Search for the cell housing the specified text and yield its [X, Y] center coordinate. 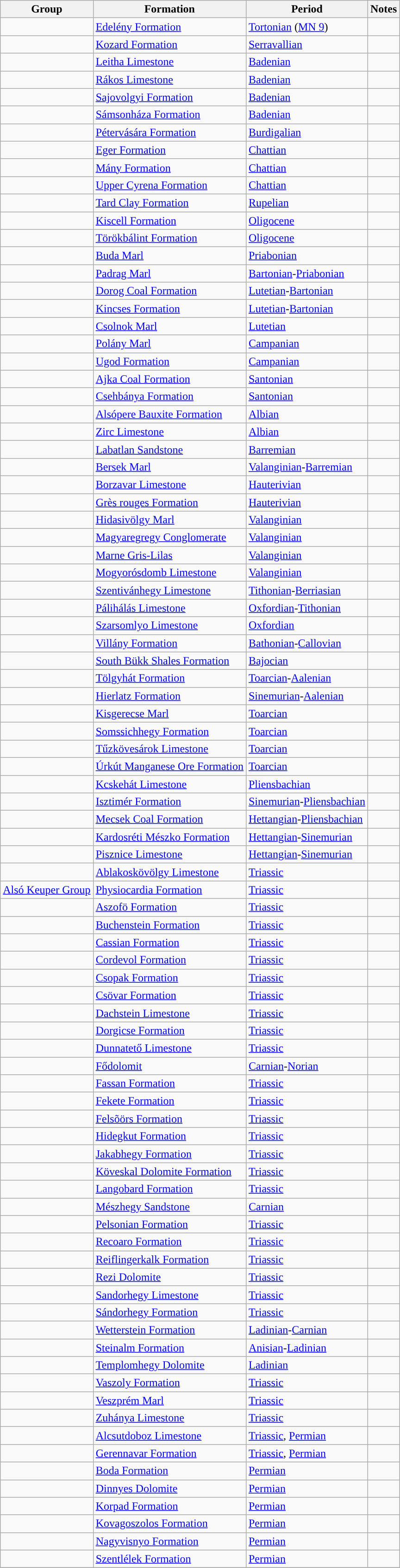
Kiscell Formation [169, 221]
Mogyorósdomb Limestone [169, 573]
Ajka Coal Formation [169, 379]
Mészhegy Sandstone [169, 1207]
Szarsomlyo Limestone [169, 626]
Padrag Marl [169, 273]
Physiocardia Formation [169, 890]
Pétervására Formation [169, 132]
Serravallian [306, 44]
Sinemurian-Pliensbachian [306, 802]
Borzavar Limestone [169, 484]
Bajocian [306, 661]
Oxfordian-Tithonian [306, 608]
Bartonian-Priabonian [306, 273]
Pálihálás Limestone [169, 608]
Zirc Limestone [169, 432]
Szentlélek Formation [169, 1559]
Toarcian-Aalenian [306, 678]
South Bükk Shales Formation [169, 661]
Aszofö Formation [169, 907]
Sinemurian-Aalenian [306, 696]
Pliensbachian [306, 784]
Csövar Formation [169, 995]
Vaszoly Formation [169, 1383]
Pisznice Limestone [169, 855]
Eger Formation [169, 150]
Upper Cyrena Formation [169, 185]
Csopak Formation [169, 978]
Fassan Formation [169, 1084]
Zuhánya Limestone [169, 1418]
Marne Gris-Lilas [169, 555]
Mány Formation [169, 167]
Barremian [306, 449]
Sámsonháza Formation [169, 115]
Ablakoskövölgy Limestone [169, 872]
Magyaregregy Conglomerate [169, 538]
Felsõörs Formation [169, 1119]
Alsó Keuper Group [47, 890]
Rupelian [306, 203]
Langobard Formation [169, 1189]
Korpad Formation [169, 1506]
Sándorhegy Formation [169, 1312]
Wetterstein Formation [169, 1330]
Dinnyes Dolomite [169, 1488]
Ladinian-Carnian [306, 1330]
Steinalm Formation [169, 1348]
Dorog Coal Formation [169, 291]
Reiflingerkalk Formation [169, 1259]
Sajovolgyi Formation [169, 97]
Úrkút Manganese Ore Formation [169, 766]
Rákos Limestone [169, 80]
Kisgerecse Marl [169, 713]
Dorgicse Formation [169, 1030]
Veszprém Marl [169, 1401]
Grès rouges Formation [169, 502]
Carnian [306, 1207]
Lutetian [306, 326]
Burdigalian [306, 132]
Rezi Dolomite [169, 1277]
Kozard Formation [169, 44]
Carnian-Norian [306, 1066]
Tard Clay Formation [169, 203]
Kincses Formation [169, 309]
Hidegkut Formation [169, 1136]
Mecsek Coal Formation [169, 819]
Cassian Formation [169, 942]
Boda Formation [169, 1471]
Szentivánhegy Limestone [169, 590]
Jakabhegy Formation [169, 1154]
Törökbálint Formation [169, 238]
Kovagoszolos Formation [169, 1524]
Kardosréti Mészko Formation [169, 837]
Cordevol Formation [169, 960]
Group [47, 9]
Recoaro Formation [169, 1242]
Buchenstein Formation [169, 925]
Templomhegy Dolomite [169, 1365]
Dachstein Limestone [169, 1013]
Valanginian-Barremian [306, 467]
Priabonian [306, 256]
Tortonian (MN 9) [306, 27]
Period [306, 9]
Nagyvisnyo Formation [169, 1541]
Tűzkövesárok Limestone [169, 749]
Villány Formation [169, 643]
Kcskehát Limestone [169, 784]
Csolnok Marl [169, 326]
Leitha Limestone [169, 62]
Csehbánya Formation [169, 397]
Hettangian-Pliensbachian [306, 819]
Formation [169, 9]
Bersek Marl [169, 467]
Anisian-Ladinian [306, 1348]
Oxfordian [306, 626]
Tölgyhát Formation [169, 678]
Bathonian-Callovian [306, 643]
Hierlatz Formation [169, 696]
Alcsutdoboz Limestone [169, 1436]
Hidasivölgy Marl [169, 520]
Fekete Formation [169, 1101]
Ladinian [306, 1365]
Sandorhegy Limestone [169, 1295]
Pelsonian Formation [169, 1224]
Köveskal Dolomite Formation [169, 1171]
Somssichhegy Formation [169, 731]
Notes [383, 9]
Labatlan Sandstone [169, 449]
Isztimér Formation [169, 802]
Buda Marl [169, 256]
Edelény Formation [169, 27]
Fődolomit [169, 1066]
Tithonian-Berriasian [306, 590]
Ugod Formation [169, 361]
Gerennavar Formation [169, 1453]
Dunnatető Limestone [169, 1048]
Alsópere Bauxite Formation [169, 414]
Polány Marl [169, 344]
